Return [X, Y] of the center of cell containing provided text 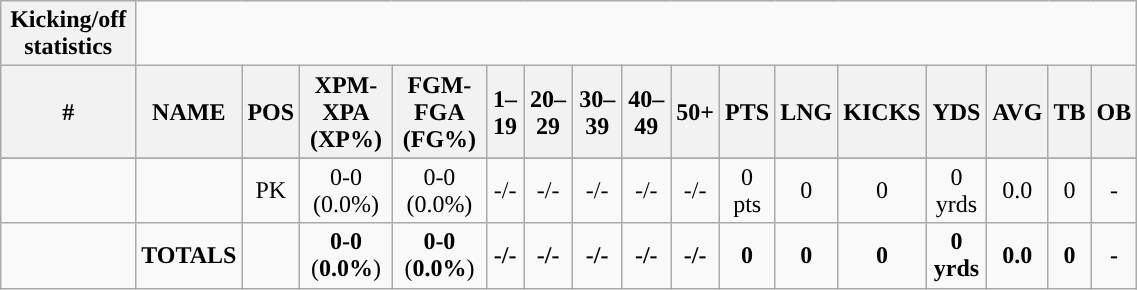
YDS [956, 112]
# [68, 112]
1–19 [506, 112]
FGM-FGA (FG%) [439, 112]
POS [271, 112]
AVG [1018, 112]
PK [271, 190]
Kicking/off statistics [68, 34]
0 pts [748, 190]
50+ [696, 112]
TOTALS [189, 256]
40–49 [646, 112]
XPM-XPA (XP%) [346, 112]
LNG [806, 112]
OB [1114, 112]
TB [1070, 112]
30–39 [598, 112]
20–29 [548, 112]
PTS [748, 112]
NAME [189, 112]
KICKS [882, 112]
